Find where the given text appears and provide that cell's center as (X, Y) coordinate. 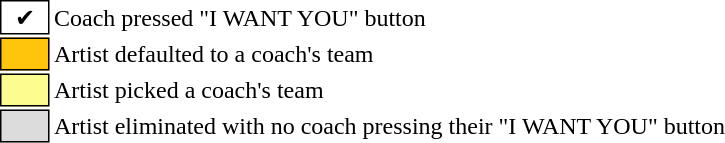
✔ (25, 17)
